Locate the cell with the specified text and output its (X, Y) center coordinate. 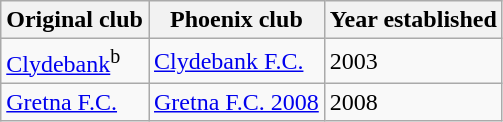
2008 (413, 102)
Original club (75, 20)
Clydebankb (75, 62)
Clydebank F.C. (236, 62)
Phoenix club (236, 20)
Gretna F.C. 2008 (236, 102)
2003 (413, 62)
Year established (413, 20)
Gretna F.C. (75, 102)
